Detect which cell encompasses the target text, then output its (X, Y) center coordinate. 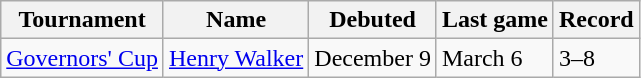
Henry Walker (236, 58)
Tournament (82, 20)
Debuted (373, 20)
March 6 (494, 58)
December 9 (373, 58)
Last game (494, 20)
Record (596, 20)
Governors' Cup (82, 58)
Name (236, 20)
3–8 (596, 58)
